Output the [X, Y] coordinate of the center of the cell containing the given text.  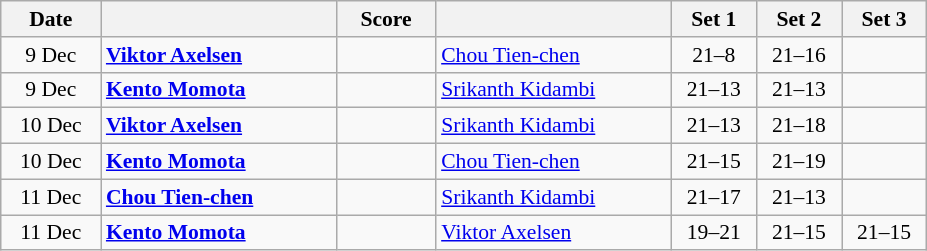
Date [51, 19]
21–17 [714, 197]
Score [386, 19]
21–16 [798, 55]
Set 3 [884, 19]
Set 2 [798, 19]
Set 1 [714, 19]
21–18 [798, 126]
21–19 [798, 162]
19–21 [714, 233]
21–8 [714, 55]
